Search for the cell housing the specified text and yield its (X, Y) center coordinate. 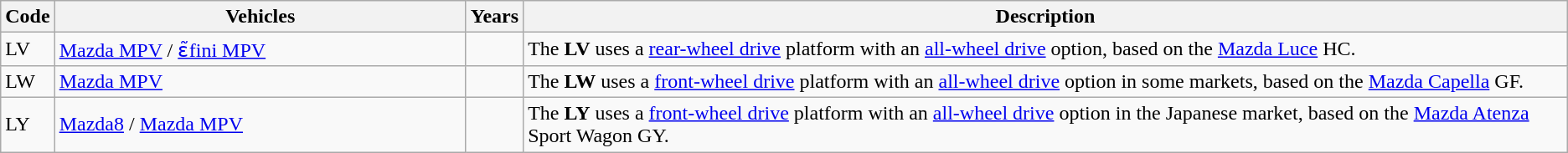
The LY uses a front-wheel drive platform with an all-wheel drive option in the Japanese market, based on the Mazda Atenza Sport Wagon GY. (1045, 124)
LV (28, 49)
Description (1045, 17)
The LW uses a front-wheel drive platform with an all-wheel drive option in some markets, based on the Mazda Capella GF. (1045, 81)
Mazda MPV / ɛ̃fini MPV (260, 49)
Code (28, 17)
Mazda MPV (260, 81)
Vehicles (260, 17)
LW (28, 81)
The LV uses a rear-wheel drive platform with an all-wheel drive option, based on the Mazda Luce HC. (1045, 49)
Mazda8 / Mazda MPV (260, 124)
Years (494, 17)
LY (28, 124)
